Find where the given text appears and provide that cell's center as [X, Y] coordinate. 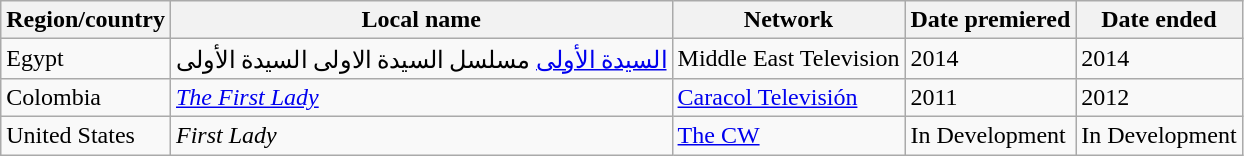
Caracol Televisión [788, 97]
The First Lady [421, 97]
Middle East Television [788, 59]
First Lady [421, 135]
Network [788, 20]
United States [86, 135]
The CW [788, 135]
السيدة الأولى مسلسل السيدة الاولى السيدة الأولى [421, 59]
Region/country [86, 20]
Date premiered [990, 20]
2012 [1159, 97]
Date ended [1159, 20]
Egypt [86, 59]
Local name [421, 20]
Colombia [86, 97]
2011 [990, 97]
